Find where the given text appears and provide that cell's center as (X, Y) coordinate. 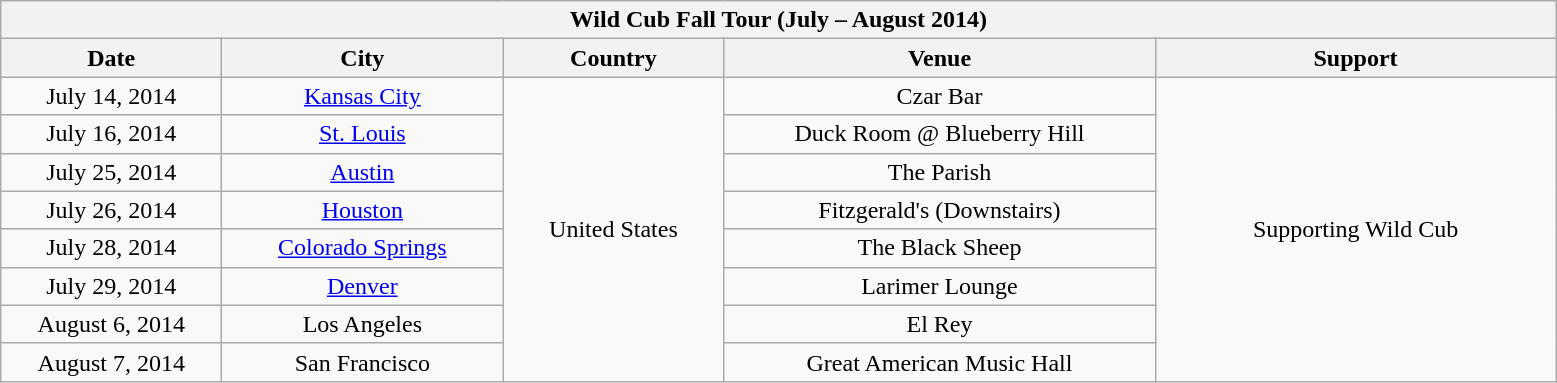
Support (1356, 58)
August 6, 2014 (112, 324)
Date (112, 58)
Supporting Wild Cub (1356, 229)
Wild Cub Fall Tour (July – August 2014) (778, 20)
Duck Room @ Blueberry Hill (940, 134)
El Rey (940, 324)
St. Louis (362, 134)
July 25, 2014 (112, 172)
The Parish (940, 172)
July 14, 2014 (112, 96)
July 26, 2014 (112, 210)
The Black Sheep (940, 248)
July 16, 2014 (112, 134)
United States (614, 229)
Austin (362, 172)
Great American Music Hall (940, 362)
Fitzgerald's (Downstairs) (940, 210)
July 29, 2014 (112, 286)
August 7, 2014 (112, 362)
San Francisco (362, 362)
Kansas City (362, 96)
July 28, 2014 (112, 248)
Denver (362, 286)
Czar Bar (940, 96)
Colorado Springs (362, 248)
Houston (362, 210)
Los Angeles (362, 324)
Country (614, 58)
Venue (940, 58)
City (362, 58)
Larimer Lounge (940, 286)
